For the text-containing cell, return its midpoint in (X, Y) coordinate format. 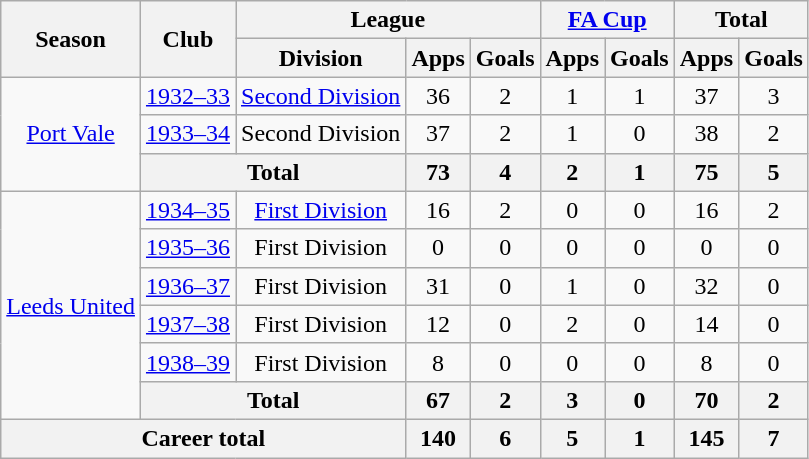
31 (438, 286)
32 (706, 286)
1932–33 (188, 96)
140 (438, 438)
4 (505, 172)
Club (188, 39)
73 (438, 172)
36 (438, 96)
75 (706, 172)
1934–35 (188, 210)
1938–39 (188, 362)
FA Cup (607, 20)
67 (438, 400)
145 (706, 438)
Port Vale (71, 134)
38 (706, 134)
70 (706, 400)
7 (774, 438)
1935–36 (188, 248)
1936–37 (188, 286)
6 (505, 438)
Season (71, 39)
1937–38 (188, 324)
1933–34 (188, 134)
Leeds United (71, 305)
League (388, 20)
Division (321, 58)
12 (438, 324)
Career total (204, 438)
14 (706, 324)
